Pinpoint the cell where the given text exists, returning its (x, y) midpoint coordinate. 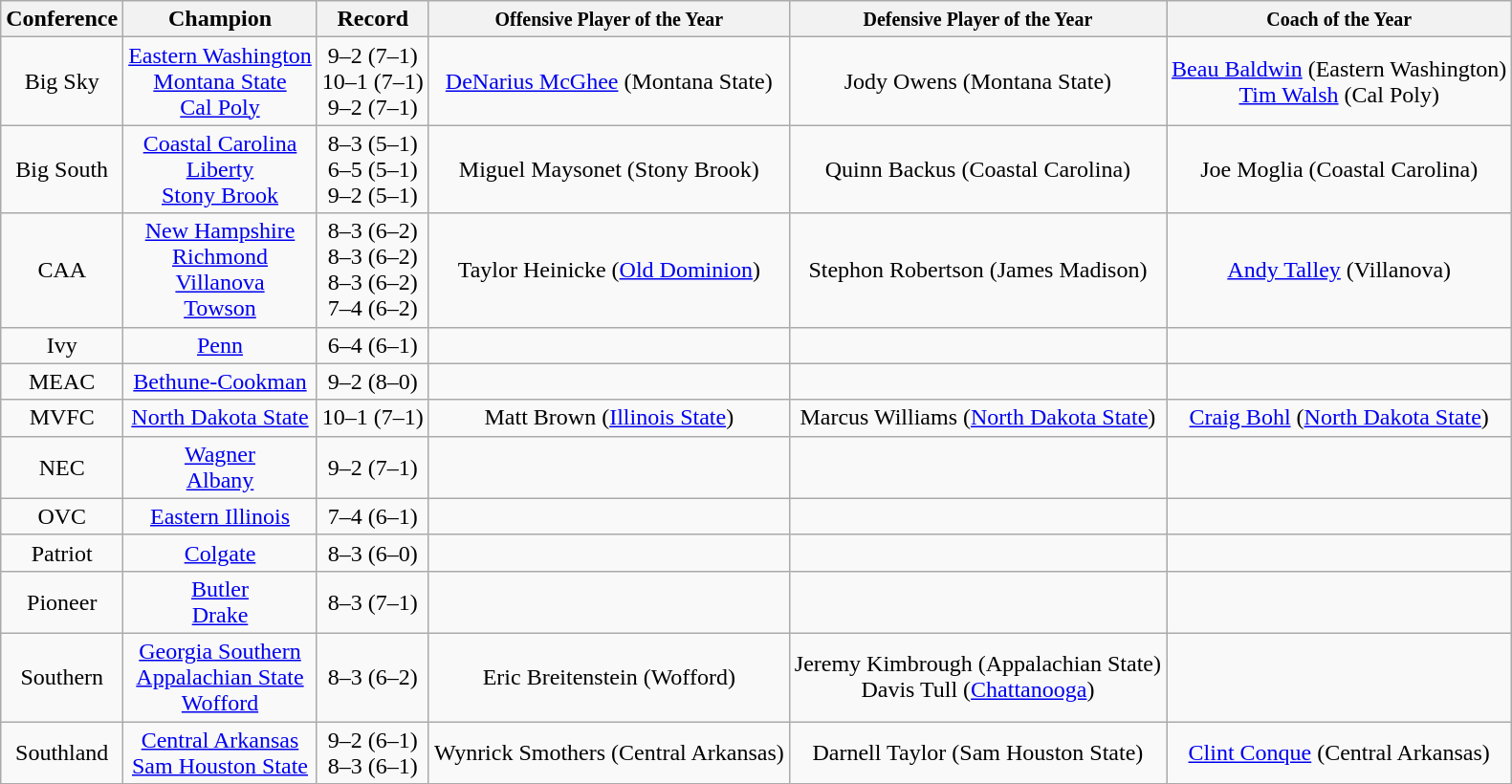
NEC (62, 467)
8–3 (7–1) (373, 602)
Coastal CarolinaLibertyStony Brook (220, 169)
8–3 (6–0) (373, 553)
Southland (62, 751)
Colgate (220, 553)
Quinn Backus (Coastal Carolina) (977, 169)
Marcus Williams (North Dakota State) (977, 418)
9–2 (8–0) (373, 381)
Darnell Taylor (Sam Houston State) (977, 751)
Big Sky (62, 81)
Eastern Illinois (220, 516)
7–4 (6–1) (373, 516)
Champion (220, 19)
Penn (220, 345)
Central ArkansasSam Houston State (220, 751)
Wynrick Smothers (Central Arkansas) (608, 751)
CAA (62, 270)
Record (373, 19)
Eric Breitenstein (Wofford) (608, 677)
6–4 (6–1) (373, 345)
Jody Owens (Montana State) (977, 81)
New HampshireRichmondVillanovaTowson (220, 270)
Conference (62, 19)
Southern (62, 677)
9–2 (6–1)8–3 (6–1) (373, 751)
10–1 (7–1) (373, 418)
Bethune-Cookman (220, 381)
Big South (62, 169)
8–3 (5–1)6–5 (5–1)9–2 (5–1) (373, 169)
MEAC (62, 381)
ButlerDrake (220, 602)
Jeremy Kimbrough (Appalachian State)Davis Tull (Chattanooga) (977, 677)
Ivy (62, 345)
Matt Brown (Illinois State) (608, 418)
Beau Baldwin (Eastern Washington)Tim Walsh (Cal Poly) (1339, 81)
Georgia SouthernAppalachian StateWofford (220, 677)
Offensive Player of the Year (608, 19)
North Dakota State (220, 418)
Eastern Washington Montana State Cal Poly (220, 81)
Pioneer (62, 602)
OVC (62, 516)
Patriot (62, 553)
9–2 (7–1)10–1 (7–1)9–2 (7–1) (373, 81)
Andy Talley (Villanova) (1339, 270)
MVFC (62, 418)
8–3 (6–2) (373, 677)
8–3 (6–2)8–3 (6–2)8–3 (6–2)7–4 (6–2) (373, 270)
Clint Conque (Central Arkansas) (1339, 751)
Stephon Robertson (James Madison) (977, 270)
WagnerAlbany (220, 467)
Miguel Maysonet (Stony Brook) (608, 169)
Defensive Player of the Year (977, 19)
Craig Bohl (North Dakota State) (1339, 418)
Taylor Heinicke (Old Dominion) (608, 270)
9–2 (7–1) (373, 467)
Coach of the Year (1339, 19)
Joe Moglia (Coastal Carolina) (1339, 169)
DeNarius McGhee (Montana State) (608, 81)
